Extract the [X, Y] coordinate from the center of the cell holding the provided text.  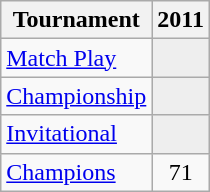
Match Play [76, 58]
Championship [76, 96]
2011 [181, 20]
Tournament [76, 20]
71 [181, 172]
Champions [76, 172]
Invitational [76, 134]
